Pinpoint the cell where the given text exists, returning its [X, Y] midpoint coordinate. 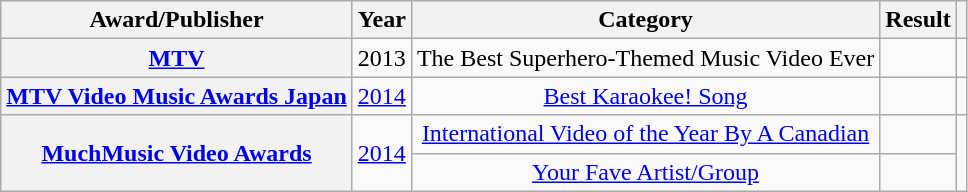
MuchMusic Video Awards [177, 153]
MTV Video Music Awards Japan [177, 96]
Award/Publisher [177, 20]
2013 [382, 58]
Best Karaokee! Song [645, 96]
The Best Superhero-Themed Music Video Ever [645, 58]
MTV [177, 58]
Result [918, 20]
International Video of the Year By A Canadian [645, 134]
Category [645, 20]
Year [382, 20]
Your Fave Artist/Group [645, 172]
